Identify which cell holds the provided text, then report its (X, Y) central coordinate. 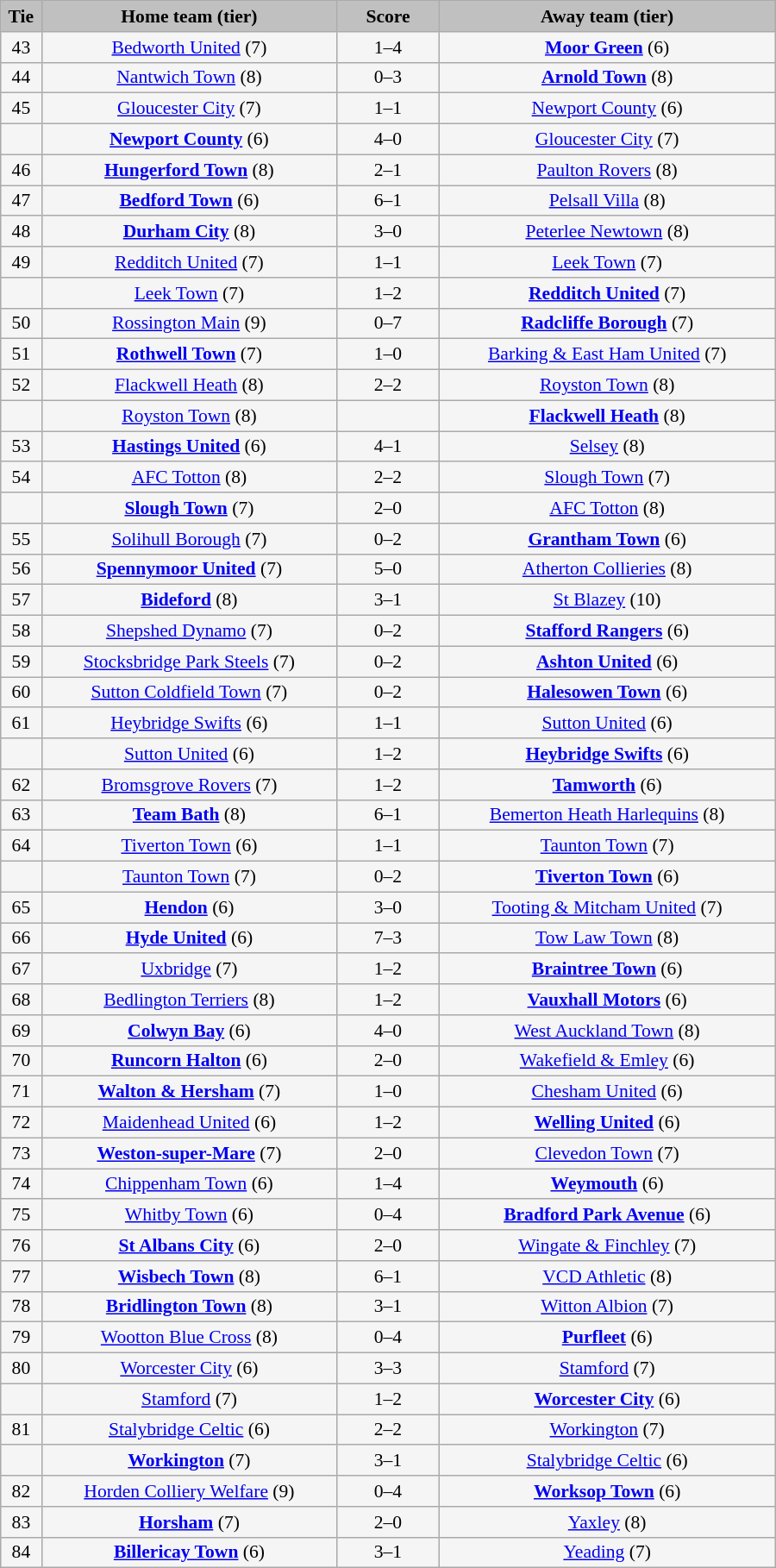
49 (21, 262)
Yaxley (8) (607, 1522)
52 (21, 386)
68 (21, 1000)
Bedford Town (6) (190, 201)
Radcliffe Borough (7) (607, 323)
Braintree Town (6) (607, 969)
Maidenhead United (6) (190, 1123)
45 (21, 109)
Bemerton Heath Harlequins (8) (607, 815)
Vauxhall Motors (6) (607, 1000)
Home team (tier) (190, 16)
Peterlee Newtown (8) (607, 232)
4–1 (388, 447)
Atherton Collieries (8) (607, 569)
77 (21, 1276)
82 (21, 1491)
Hyde United (6) (190, 938)
Billericay Town (6) (190, 1552)
69 (21, 1031)
61 (21, 724)
59 (21, 662)
0–7 (388, 323)
Ashton United (6) (607, 662)
47 (21, 201)
Wingate & Finchley (7) (607, 1245)
46 (21, 170)
58 (21, 631)
Wakefield & Emley (6) (607, 1061)
Hastings United (6) (190, 447)
Shepshed Dynamo (7) (190, 631)
Weston-super-Mare (7) (190, 1153)
Rothwell Town (7) (190, 354)
Horsham (7) (190, 1522)
Weymouth (6) (607, 1184)
Purfleet (6) (607, 1338)
Away team (tier) (607, 16)
Tow Law Town (8) (607, 938)
78 (21, 1307)
Whitby Town (6) (190, 1215)
Wootton Blue Cross (8) (190, 1338)
St Blazey (10) (607, 600)
Uxbridge (7) (190, 969)
70 (21, 1061)
54 (21, 478)
Tamworth (6) (607, 785)
44 (21, 78)
Welling United (6) (607, 1123)
West Auckland Town (8) (607, 1031)
St Albans City (6) (190, 1245)
Halesowen Town (6) (607, 693)
81 (21, 1430)
53 (21, 447)
Clevedon Town (7) (607, 1153)
Worksop Town (6) (607, 1491)
Chesham United (6) (607, 1092)
Spennymoor United (7) (190, 569)
80 (21, 1369)
Pelsall Villa (8) (607, 201)
63 (21, 815)
74 (21, 1184)
Bedworth United (7) (190, 47)
Solihull Borough (7) (190, 539)
Team Bath (8) (190, 815)
0–3 (388, 78)
62 (21, 785)
Hendon (6) (190, 907)
79 (21, 1338)
Runcorn Halton (6) (190, 1061)
Nantwich Town (8) (190, 78)
50 (21, 323)
56 (21, 569)
Tie (21, 16)
3–3 (388, 1369)
66 (21, 938)
Barking & East Ham United (7) (607, 354)
Arnold Town (8) (607, 78)
75 (21, 1215)
83 (21, 1522)
Horden Colliery Welfare (9) (190, 1491)
73 (21, 1153)
Witton Albion (7) (607, 1307)
Stafford Rangers (6) (607, 631)
Durham City (8) (190, 232)
Paulton Rovers (8) (607, 170)
Score (388, 16)
Wisbech Town (8) (190, 1276)
Hungerford Town (8) (190, 170)
55 (21, 539)
60 (21, 693)
Tooting & Mitcham United (7) (607, 907)
Yeading (7) (607, 1552)
Chippenham Town (6) (190, 1184)
64 (21, 846)
67 (21, 969)
2–1 (388, 170)
Moor Green (6) (607, 47)
Bridlington Town (8) (190, 1307)
Walton & Hersham (7) (190, 1092)
Selsey (8) (607, 447)
Stocksbridge Park Steels (7) (190, 662)
72 (21, 1123)
Sutton Coldfield Town (7) (190, 693)
71 (21, 1092)
84 (21, 1552)
Bromsgrove Rovers (7) (190, 785)
Bedlington Terriers (8) (190, 1000)
7–3 (388, 938)
48 (21, 232)
43 (21, 47)
Rossington Main (9) (190, 323)
51 (21, 354)
65 (21, 907)
5–0 (388, 569)
Bideford (8) (190, 600)
Bradford Park Avenue (6) (607, 1215)
Colwyn Bay (6) (190, 1031)
76 (21, 1245)
Grantham Town (6) (607, 539)
VCD Athletic (8) (607, 1276)
57 (21, 600)
